Detect which cell encompasses the target text, then output its [x, y] center coordinate. 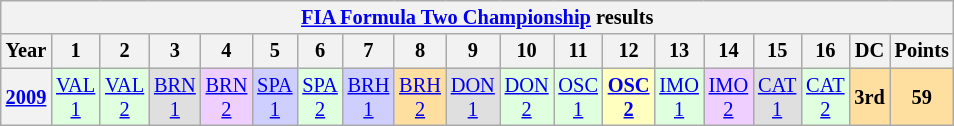
13 [678, 51]
DC [869, 51]
4 [227, 51]
SPA2 [320, 97]
Points [922, 51]
VAL2 [124, 97]
SPA1 [274, 97]
8 [420, 51]
7 [369, 51]
DON2 [527, 97]
CAT1 [777, 97]
1 [76, 51]
14 [728, 51]
11 [578, 51]
BRH1 [369, 97]
IMO1 [678, 97]
DON1 [473, 97]
VAL1 [76, 97]
FIA Formula Two Championship results [478, 17]
BRN1 [175, 97]
59 [922, 97]
5 [274, 51]
10 [527, 51]
BRH2 [420, 97]
2009 [26, 97]
15 [777, 51]
OSC2 [629, 97]
OSC1 [578, 97]
CAT2 [825, 97]
3rd [869, 97]
9 [473, 51]
BRN2 [227, 97]
IMO2 [728, 97]
2 [124, 51]
12 [629, 51]
3 [175, 51]
Year [26, 51]
6 [320, 51]
16 [825, 51]
